Output the (x, y) coordinate of the center of the cell containing the given text.  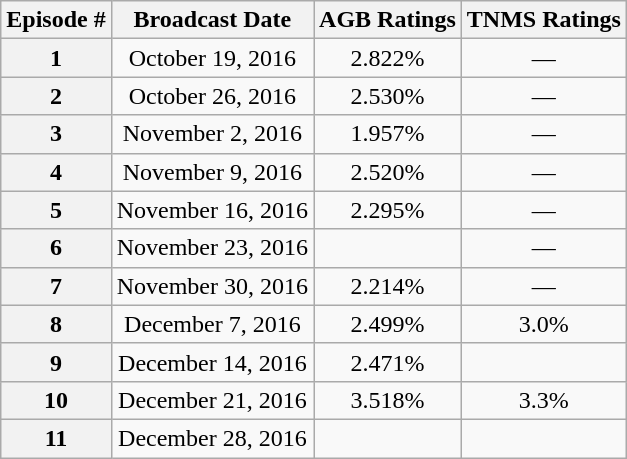
2.295% (388, 210)
November 16, 2016 (212, 210)
6 (56, 248)
October 19, 2016 (212, 58)
3.3% (544, 400)
November 23, 2016 (212, 248)
October 26, 2016 (212, 96)
November 9, 2016 (212, 172)
11 (56, 438)
7 (56, 286)
4 (56, 172)
3 (56, 134)
December 7, 2016 (212, 324)
November 30, 2016 (212, 286)
1.957% (388, 134)
November 2, 2016 (212, 134)
2.520% (388, 172)
December 28, 2016 (212, 438)
5 (56, 210)
December 21, 2016 (212, 400)
10 (56, 400)
2.214% (388, 286)
2 (56, 96)
3.518% (388, 400)
2.530% (388, 96)
9 (56, 362)
2.822% (388, 58)
2.499% (388, 324)
TNMS Ratings (544, 20)
1 (56, 58)
Episode # (56, 20)
December 14, 2016 (212, 362)
8 (56, 324)
Broadcast Date (212, 20)
2.471% (388, 362)
3.0% (544, 324)
AGB Ratings (388, 20)
